Find where the given text appears and provide that cell's center as (X, Y) coordinate. 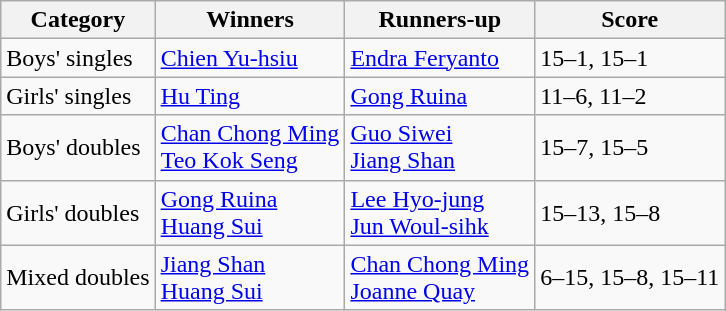
Winners (250, 20)
Boys' singles (78, 58)
Category (78, 20)
Jiang Shan Huang Sui (250, 278)
Endra Feryanto (440, 58)
Hu Ting (250, 96)
Chan Chong Ming Joanne Quay (440, 278)
15–1, 15–1 (630, 58)
Chan Chong Ming Teo Kok Seng (250, 148)
Gong Ruina Huang Sui (250, 212)
Girls' singles (78, 96)
Chien Yu-hsiu (250, 58)
15–13, 15–8 (630, 212)
15–7, 15–5 (630, 148)
Girls' doubles (78, 212)
Boys' doubles (78, 148)
Score (630, 20)
6–15, 15–8, 15–11 (630, 278)
Mixed doubles (78, 278)
Gong Ruina (440, 96)
Guo Siwei Jiang Shan (440, 148)
11–6, 11–2 (630, 96)
Lee Hyo-jung Jun Woul-sihk (440, 212)
Runners-up (440, 20)
